Output the [X, Y] coordinate of the center of the cell containing the given text.  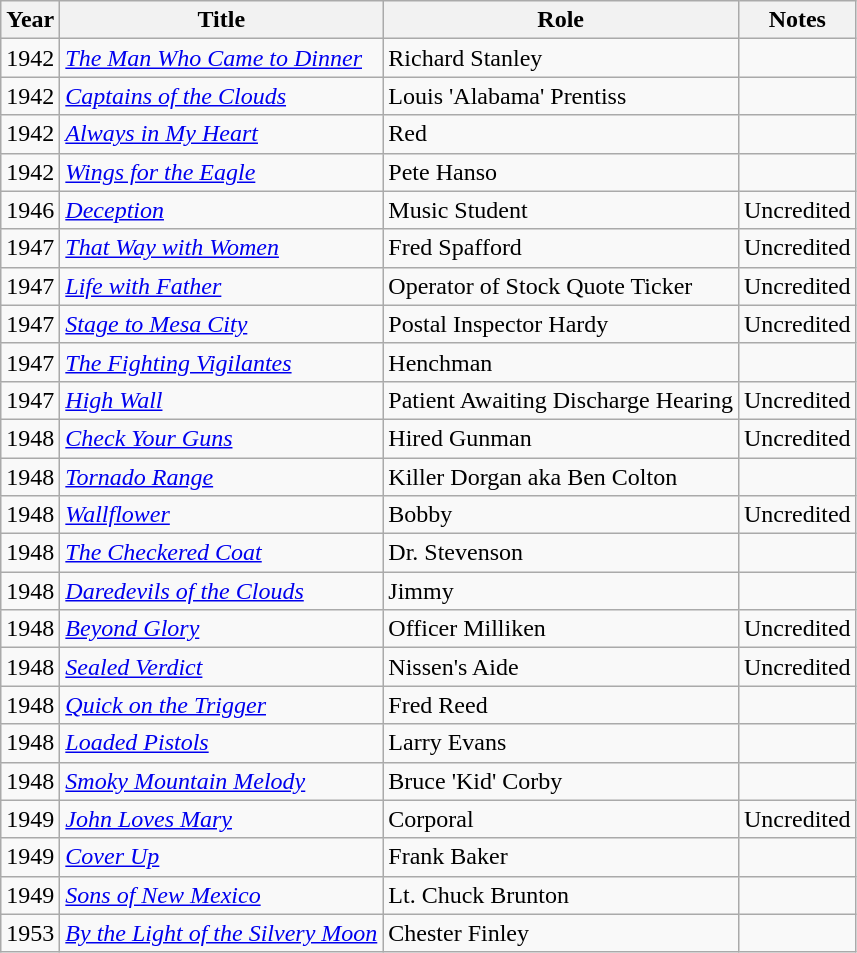
Sealed Verdict [222, 667]
Bruce 'Kid' Corby [561, 781]
Deception [222, 210]
Daredevils of the Clouds [222, 591]
Killer Dorgan aka Ben Colton [561, 477]
That Way with Women [222, 248]
Pete Hanso [561, 172]
The Man Who Came to Dinner [222, 58]
Beyond Glory [222, 629]
Operator of Stock Quote Ticker [561, 286]
Life with Father [222, 286]
Check Your Guns [222, 438]
Sons of New Mexico [222, 895]
By the Light of the Silvery Moon [222, 933]
Jimmy [561, 591]
Year [30, 20]
Louis 'Alabama' Prentiss [561, 96]
Bobby [561, 515]
Loaded Pistols [222, 743]
Wings for the Eagle [222, 172]
Larry Evans [561, 743]
The Fighting Vigilantes [222, 362]
Lt. Chuck Brunton [561, 895]
Wallflower [222, 515]
Dr. Stevenson [561, 553]
Smoky Mountain Melody [222, 781]
Captains of the Clouds [222, 96]
Nissen's Aide [561, 667]
Red [561, 134]
Fred Reed [561, 705]
1953 [30, 933]
Fred Spafford [561, 248]
Music Student [561, 210]
Chester Finley [561, 933]
Quick on the Trigger [222, 705]
Title [222, 20]
Stage to Mesa City [222, 324]
Role [561, 20]
Patient Awaiting Discharge Hearing [561, 400]
Henchman [561, 362]
John Loves Mary [222, 819]
Always in My Heart [222, 134]
Hired Gunman [561, 438]
Tornado Range [222, 477]
The Checkered Coat [222, 553]
Officer Milliken [561, 629]
Notes [797, 20]
Frank Baker [561, 857]
Richard Stanley [561, 58]
Postal Inspector Hardy [561, 324]
Corporal [561, 819]
Cover Up [222, 857]
High Wall [222, 400]
1946 [30, 210]
